Extract the (X, Y) coordinate from the center of the cell holding the provided text.  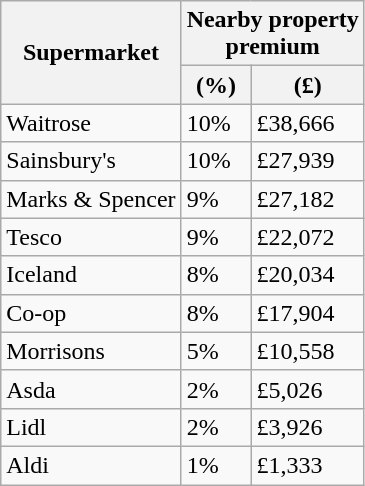
(£) (308, 85)
£3,926 (308, 427)
Iceland (91, 275)
Supermarket (91, 52)
Sainsbury's (91, 161)
£22,072 (308, 237)
Tesco (91, 237)
£17,904 (308, 313)
1% (216, 465)
£27,182 (308, 199)
£20,034 (308, 275)
Co-op (91, 313)
Lidl (91, 427)
£1,333 (308, 465)
(%) (216, 85)
£5,026 (308, 389)
Asda (91, 389)
Nearby propertypremium (272, 34)
£27,939 (308, 161)
Morrisons (91, 351)
5% (216, 351)
£10,558 (308, 351)
Marks & Spencer (91, 199)
£38,666 (308, 123)
Waitrose (91, 123)
Aldi (91, 465)
